From the cell containing the given text, extract its center point as [x, y] coordinate. 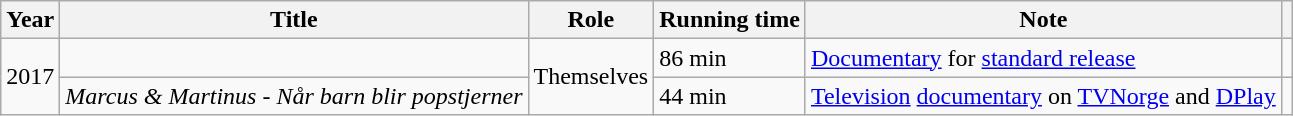
Themselves [591, 77]
2017 [30, 77]
Marcus & Martinus - Når barn blir popstjerner [294, 96]
Role [591, 20]
Documentary for standard release [1043, 58]
86 min [730, 58]
Television documentary on TVNorge and DPlay [1043, 96]
44 min [730, 96]
Running time [730, 20]
Year [30, 20]
Note [1043, 20]
Title [294, 20]
